From the cell containing the given text, extract its center point as (X, Y) coordinate. 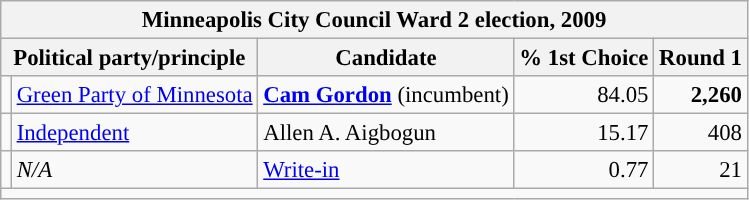
0.77 (584, 170)
Write-in (386, 170)
Independent (134, 133)
21 (701, 170)
Round 1 (701, 58)
Candidate (386, 58)
N/A (134, 170)
Minneapolis City Council Ward 2 election, 2009 (374, 20)
Political party/principle (130, 58)
% 1st Choice (584, 58)
408 (701, 133)
Cam Gordon (incumbent) (386, 95)
Allen A. Aigbogun (386, 133)
84.05 (584, 95)
2,260 (701, 95)
15.17 (584, 133)
Green Party of Minnesota (134, 95)
